Locate the cell with the specified text and output its [x, y] center coordinate. 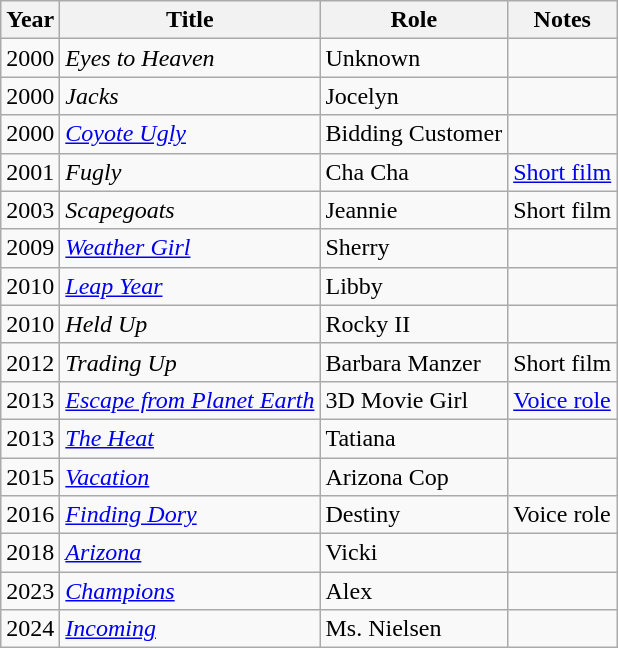
2001 [30, 172]
Jeannie [414, 210]
Incoming [190, 629]
Held Up [190, 324]
Arizona Cop [414, 477]
Fugly [190, 172]
Vicki [414, 553]
Notes [562, 20]
Escape from Planet Earth [190, 400]
Trading Up [190, 362]
Tatiana [414, 438]
Vacation [190, 477]
Bidding Customer [414, 134]
Rocky II [414, 324]
Barbara Manzer [414, 362]
Weather Girl [190, 248]
Champions [190, 591]
2016 [30, 515]
2012 [30, 362]
Unknown [414, 58]
Sherry [414, 248]
Jocelyn [414, 96]
Leap Year [190, 286]
Title [190, 20]
Year [30, 20]
2009 [30, 248]
Cha Cha [414, 172]
Eyes to Heaven [190, 58]
3D Movie Girl [414, 400]
Role [414, 20]
Alex [414, 591]
Ms. Nielsen [414, 629]
2015 [30, 477]
Scapegoats [190, 210]
Destiny [414, 515]
The Heat [190, 438]
Coyote Ugly [190, 134]
Finding Dory [190, 515]
Arizona [190, 553]
2023 [30, 591]
Libby [414, 286]
Jacks [190, 96]
2018 [30, 553]
2003 [30, 210]
2024 [30, 629]
